Identify which cell holds the provided text, then report its [x, y] central coordinate. 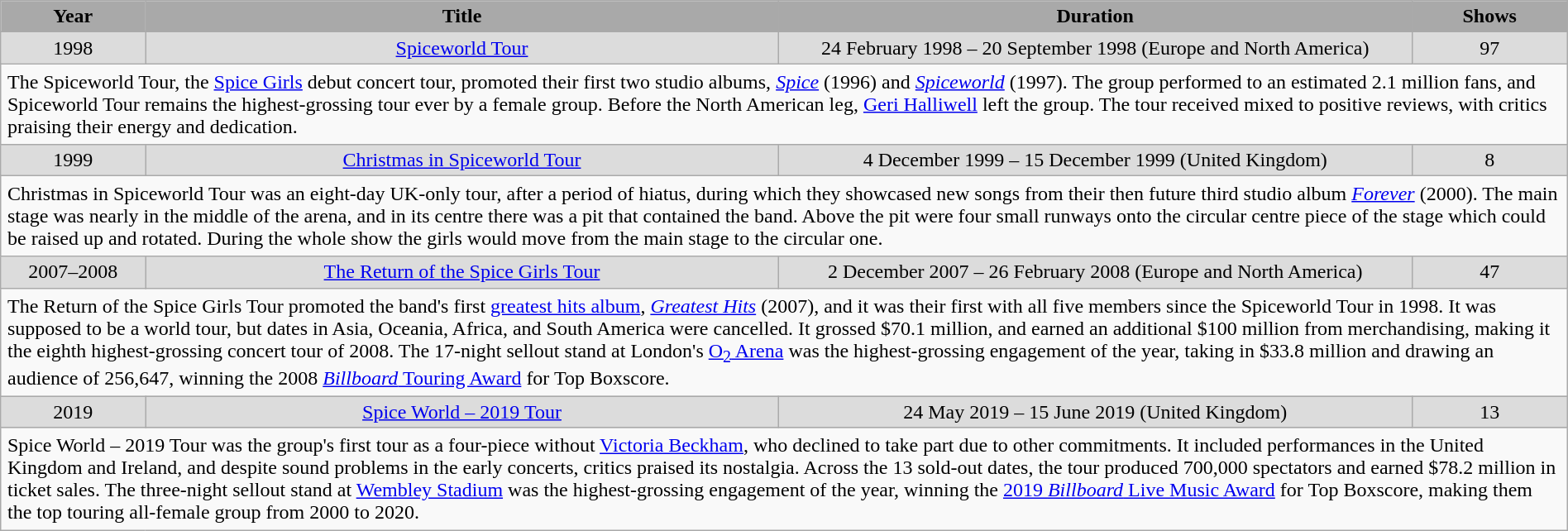
13 [1489, 412]
1999 [73, 160]
2 December 2007 – 26 February 2008 (Europe and North America) [1095, 272]
Title [462, 17]
97 [1489, 48]
2019 [73, 412]
Christmas in Spiceworld Tour [462, 160]
The Return of the Spice Girls Tour [462, 272]
Year [73, 17]
4 December 1999 – 15 December 1999 (United Kingdom) [1095, 160]
1998 [73, 48]
24 February 1998 – 20 September 1998 (Europe and North America) [1095, 48]
24 May 2019 – 15 June 2019 (United Kingdom) [1095, 412]
8 [1489, 160]
Shows [1489, 17]
2007–2008 [73, 272]
Spice World – 2019 Tour [462, 412]
47 [1489, 272]
Duration [1095, 17]
Spiceworld Tour [462, 48]
